Identify which cell holds the provided text, then report its [X, Y] central coordinate. 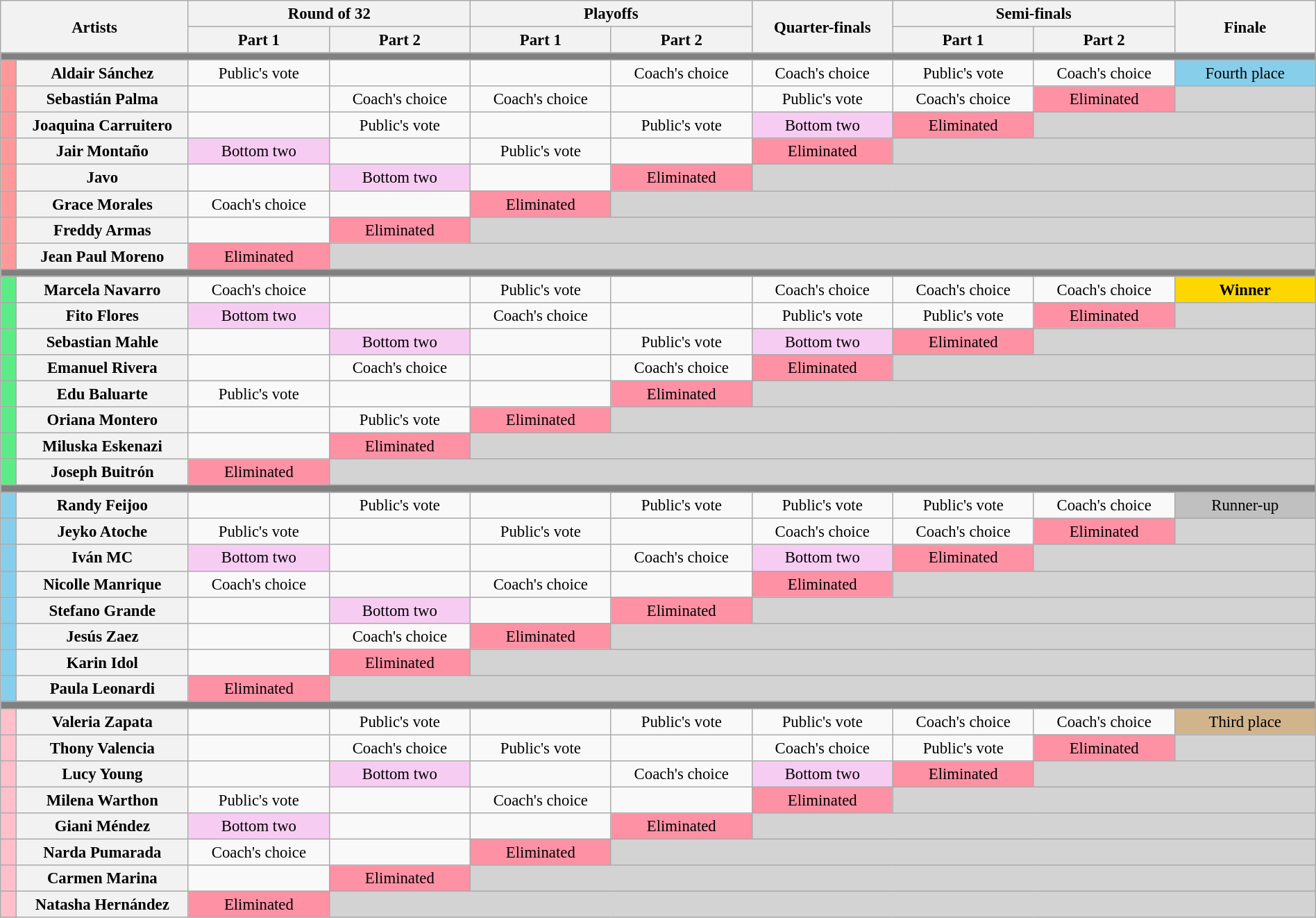
Emanuel Rivera [102, 368]
Karin Idol [102, 662]
Oriana Montero [102, 420]
Sebastián Palma [102, 99]
Runner-up [1245, 506]
Miluska Eskenazi [102, 447]
Jeyko Atoche [102, 532]
Nicolle Manrique [102, 584]
Fito Flores [102, 316]
Aldair Sánchez [102, 74]
Playoffs [611, 14]
Milena Warthon [102, 801]
Jesús Zaez [102, 636]
Artists [94, 26]
Finale [1245, 26]
Fourth place [1245, 74]
Winner [1245, 290]
Jean Paul Moreno [102, 256]
Giani Méndez [102, 826]
Paula Leonardi [102, 689]
Semi-finals [1034, 14]
Stefano Grande [102, 610]
Jair Montaño [102, 152]
Quarter-finals [822, 26]
Lucy Young [102, 774]
Narda Pumarada [102, 853]
Joseph Buitrón [102, 472]
Freddy Armas [102, 230]
Randy Feijoo [102, 506]
Third place [1245, 722]
Round of 32 [329, 14]
Valeria Zapata [102, 722]
Grace Morales [102, 204]
Thony Valencia [102, 748]
Iván MC [102, 558]
Carmen Marina [102, 878]
Marcela Navarro [102, 290]
Sebastian Mahle [102, 342]
Edu Baluarte [102, 394]
Joaquina Carruitero [102, 126]
Natasha Hernández [102, 905]
Javo [102, 178]
